Locate the cell with the specified text and output its [X, Y] center coordinate. 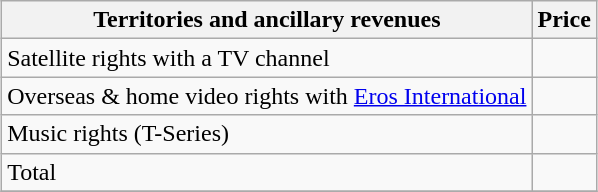
Territories and ancillary revenues [267, 20]
Price [564, 20]
Total [267, 172]
Overseas & home video rights with Eros International [267, 96]
Music rights (T-Series) [267, 134]
Satellite rights with a TV channel [267, 58]
